Output the (x, y) coordinate of the center of the cell containing the given text.  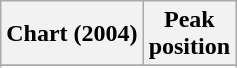
Peakposition (189, 34)
Chart (2004) (72, 34)
